Scan for the cell matching the given text and deliver its [X, Y] coordinate at center. 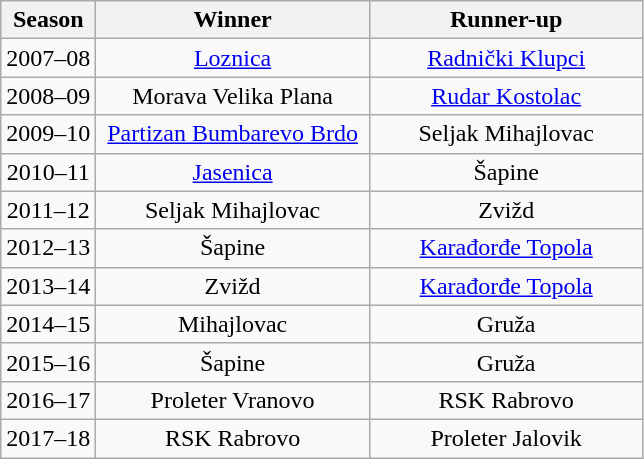
Loznica [233, 58]
Partizan Bumbarevo Brdo [233, 134]
Radnički Klupci [506, 58]
Winner [233, 20]
2009–10 [48, 134]
2014–15 [48, 324]
2015–16 [48, 362]
Morava Velika Plana [233, 96]
Proleter Vranovo [233, 400]
2013–14 [48, 286]
2011–12 [48, 210]
Mihajlovac [233, 324]
Jasenica [233, 172]
Proleter Jalovik [506, 438]
2016–17 [48, 400]
2012–13 [48, 248]
2010–11 [48, 172]
2017–18 [48, 438]
Runner-up [506, 20]
2008–09 [48, 96]
Season [48, 20]
Rudar Kostolac [506, 96]
2007–08 [48, 58]
